Pinpoint the cell where the given text exists, returning its [X, Y] midpoint coordinate. 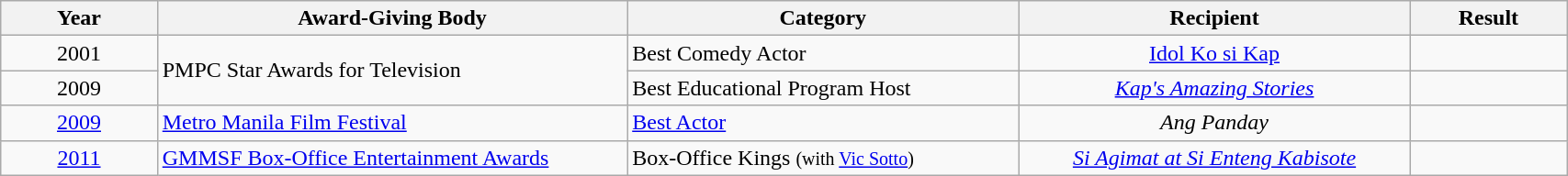
Result [1488, 18]
Metro Manila Film Festival [391, 123]
2011 [79, 158]
Kap's Amazing Stories [1214, 88]
Year [79, 18]
Best Educational Program Host [823, 88]
Ang Panday [1214, 123]
Award-Giving Body [391, 18]
2001 [79, 53]
Recipient [1214, 18]
Best Actor [823, 123]
Box-Office Kings (with Vic Sotto) [823, 158]
Best Comedy Actor [823, 53]
Category [823, 18]
PMPC Star Awards for Television [391, 71]
Si Agimat at Si Enteng Kabisote [1214, 158]
Idol Ko si Kap [1214, 53]
GMMSF Box-Office Entertainment Awards [391, 158]
